Search for the cell housing the specified text and yield its [X, Y] center coordinate. 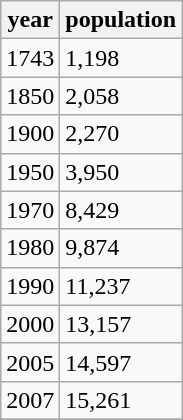
2,270 [121, 134]
1980 [30, 248]
1970 [30, 210]
1950 [30, 172]
15,261 [121, 400]
population [121, 20]
13,157 [121, 324]
year [30, 20]
3,950 [121, 172]
2005 [30, 362]
1850 [30, 96]
11,237 [121, 286]
9,874 [121, 248]
1,198 [121, 58]
1900 [30, 134]
1990 [30, 286]
2000 [30, 324]
2,058 [121, 96]
1743 [30, 58]
8,429 [121, 210]
2007 [30, 400]
14,597 [121, 362]
